Search for the cell housing the specified text and yield its [X, Y] center coordinate. 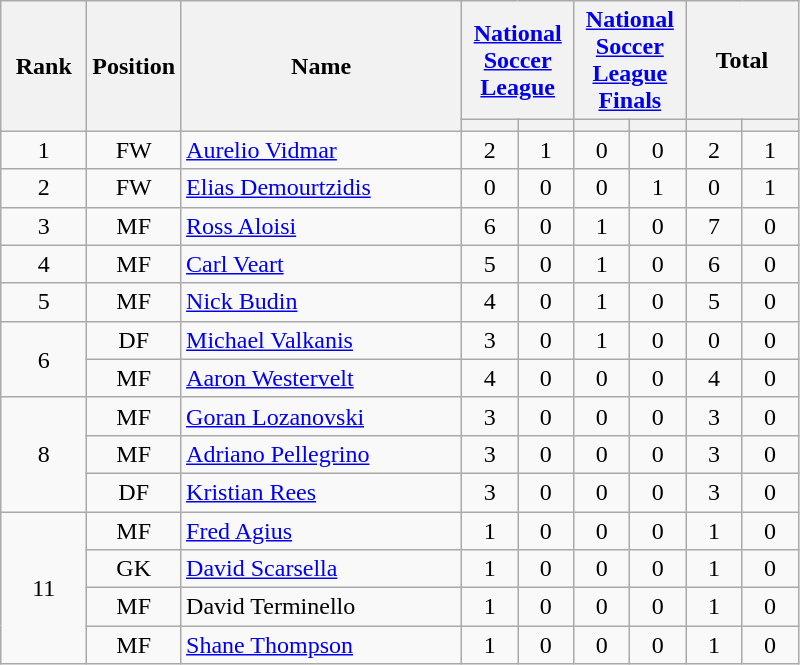
Rank [44, 66]
Shane Thompson [322, 645]
Position [134, 66]
National Soccer League [518, 60]
Aurelio Vidmar [322, 150]
Elias Demourtzidis [322, 188]
Carl Veart [322, 264]
7 [714, 226]
GK [134, 569]
Kristian Rees [322, 492]
Michael Valkanis [322, 340]
8 [44, 454]
Goran Lozanovski [322, 416]
David Terminello [322, 607]
11 [44, 588]
David Scarsella [322, 569]
National Soccer League Finals [630, 60]
Nick Budin [322, 302]
Name [322, 66]
Aaron Westervelt [322, 378]
Fred Agius [322, 531]
Ross Aloisi [322, 226]
Total [742, 60]
Adriano Pellegrino [322, 454]
